Provide the [X, Y] coordinate of the cell's center where the given text is located.  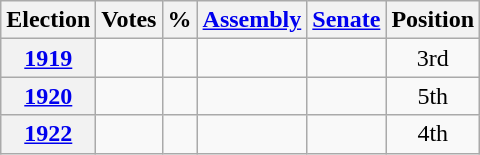
5th [433, 96]
1919 [48, 58]
% [180, 20]
Senate [346, 20]
Votes [129, 20]
1922 [48, 134]
1920 [48, 96]
Election [48, 20]
4th [433, 134]
Assembly [252, 20]
Position [433, 20]
3rd [433, 58]
